Pinpoint the cell where the given text exists, returning its [x, y] midpoint coordinate. 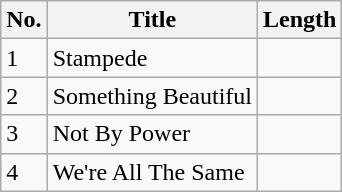
No. [24, 20]
Title [152, 20]
2 [24, 96]
Something Beautiful [152, 96]
3 [24, 134]
Not By Power [152, 134]
We're All The Same [152, 172]
Stampede [152, 58]
Length [300, 20]
1 [24, 58]
4 [24, 172]
